Output the [X, Y] coordinate of the center of the cell containing the given text.  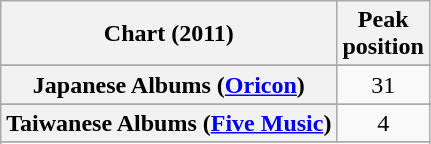
31 [383, 85]
Chart (2011) [169, 34]
Taiwanese Albums (Five Music) [169, 123]
Japanese Albums (Oricon) [169, 85]
4 [383, 123]
Peakposition [383, 34]
